Find where the given text appears and provide that cell's center as [x, y] coordinate. 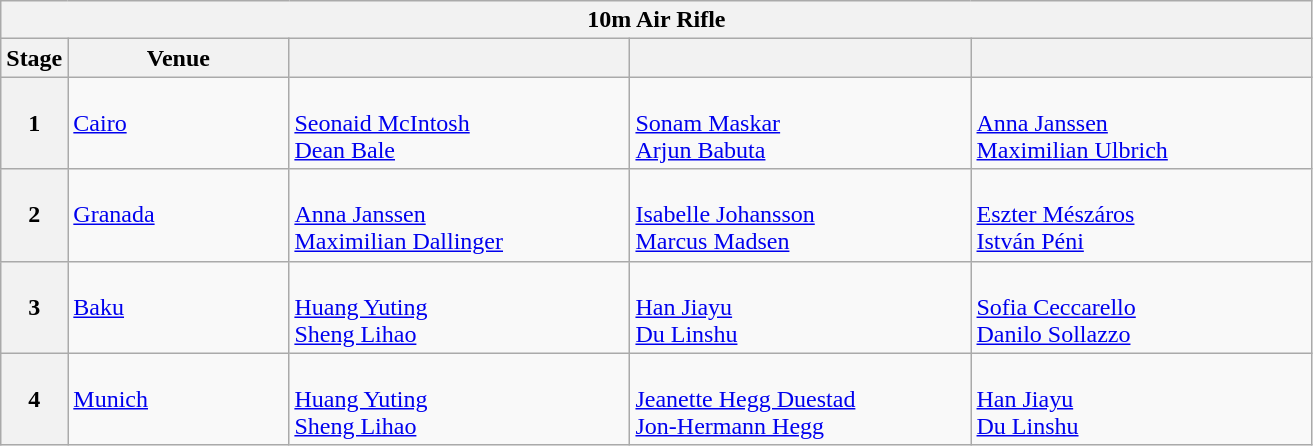
3 [34, 307]
Cairo [178, 123]
Granada [178, 215]
2 [34, 215]
Munich [178, 399]
Anna JanssenMaximilian Dallinger [460, 215]
4 [34, 399]
Sonam MaskarArjun Babuta [800, 123]
Stage [34, 58]
Jeanette Hegg DuestadJon-Hermann Hegg [800, 399]
Eszter MészárosIstván Péni [1142, 215]
Anna JanssenMaximilian Ulbrich [1142, 123]
Seonaid McIntoshDean Bale [460, 123]
1 [34, 123]
10m Air Rifle [656, 20]
Sofia CeccarelloDanilo Sollazzo [1142, 307]
Baku [178, 307]
Isabelle JohanssonMarcus Madsen [800, 215]
Venue [178, 58]
